Identify which cell holds the provided text, then report its (X, Y) central coordinate. 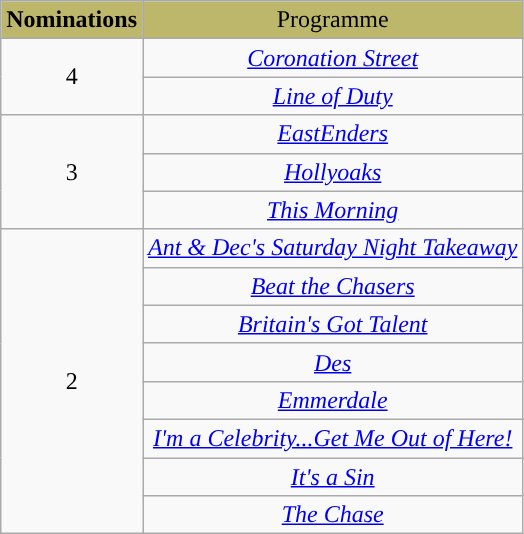
Line of Duty (332, 96)
4 (72, 77)
3 (72, 172)
Ant & Dec's Saturday Night Takeaway (332, 248)
Nominations (72, 20)
Coronation Street (332, 58)
Programme (332, 20)
I'm a Celebrity...Get Me Out of Here! (332, 438)
Britain's Got Talent (332, 324)
Beat the Chasers (332, 286)
2 (72, 381)
EastEnders (332, 134)
Des (332, 362)
Emmerdale (332, 400)
The Chase (332, 515)
Hollyoaks (332, 172)
It's a Sin (332, 477)
This Morning (332, 210)
